Provide the [X, Y] coordinate of the cell's center where the given text is located.  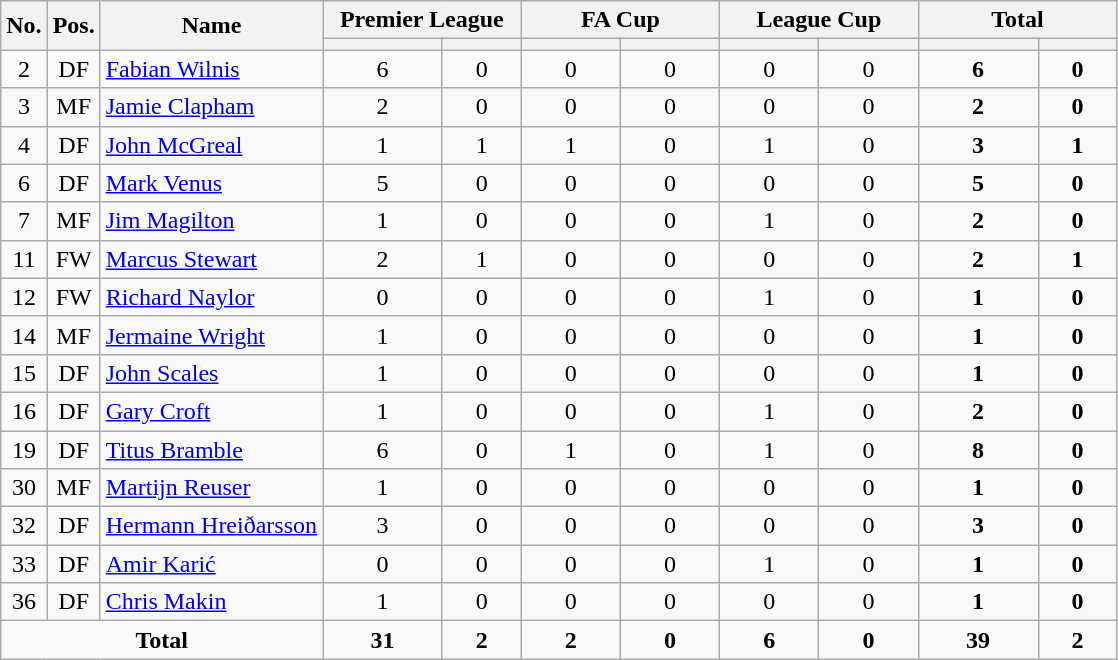
Hermann Hreiðarsson [211, 526]
No. [24, 26]
John McGreal [211, 145]
Mark Venus [211, 183]
Pos. [74, 26]
Name [211, 26]
16 [24, 411]
32 [24, 526]
John Scales [211, 373]
League Cup [820, 20]
39 [978, 640]
Amir Karić [211, 564]
Richard Naylor [211, 297]
Jermaine Wright [211, 335]
14 [24, 335]
Titus Bramble [211, 449]
Fabian Wilnis [211, 69]
31 [383, 640]
36 [24, 602]
Jamie Clapham [211, 107]
7 [24, 221]
15 [24, 373]
Gary Croft [211, 411]
Martijn Reuser [211, 488]
Chris Makin [211, 602]
30 [24, 488]
Jim Magilton [211, 221]
FA Cup [620, 20]
8 [978, 449]
19 [24, 449]
4 [24, 145]
Marcus Stewart [211, 259]
12 [24, 297]
33 [24, 564]
11 [24, 259]
Premier League [422, 20]
